Find where the given text appears and provide that cell's center as (x, y) coordinate. 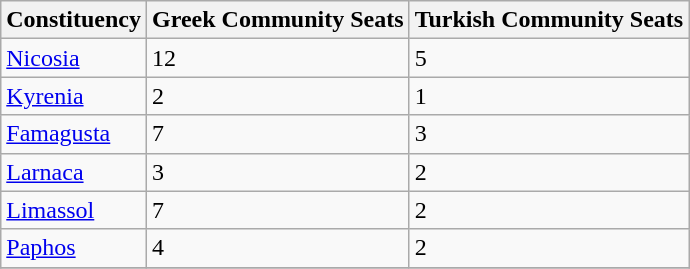
5 (549, 58)
Paphos (74, 248)
Famagusta (74, 134)
Greek Community Seats (278, 20)
Constituency (74, 20)
4 (278, 248)
Kyrenia (74, 96)
12 (278, 58)
Turkish Community Seats (549, 20)
1 (549, 96)
Larnaca (74, 172)
Nicosia (74, 58)
Limassol (74, 210)
